Scan for the cell matching the given text and deliver its [X, Y] coordinate at center. 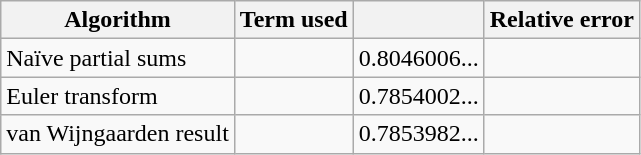
0.8046006... [418, 58]
Naïve partial sums [118, 58]
0.7853982... [418, 134]
Euler transform [118, 96]
Relative error [562, 20]
Algorithm [118, 20]
van Wijngaarden result [118, 134]
Term used [294, 20]
0.7854002... [418, 96]
